Provide the [X, Y] coordinate of the cell's center where the given text is located.  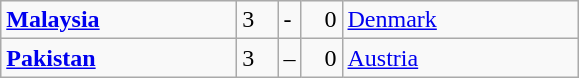
– [290, 58]
- [290, 20]
Denmark [460, 20]
Malaysia [119, 20]
Pakistan [119, 58]
Austria [460, 58]
